Detect which cell encompasses the target text, then output its (X, Y) center coordinate. 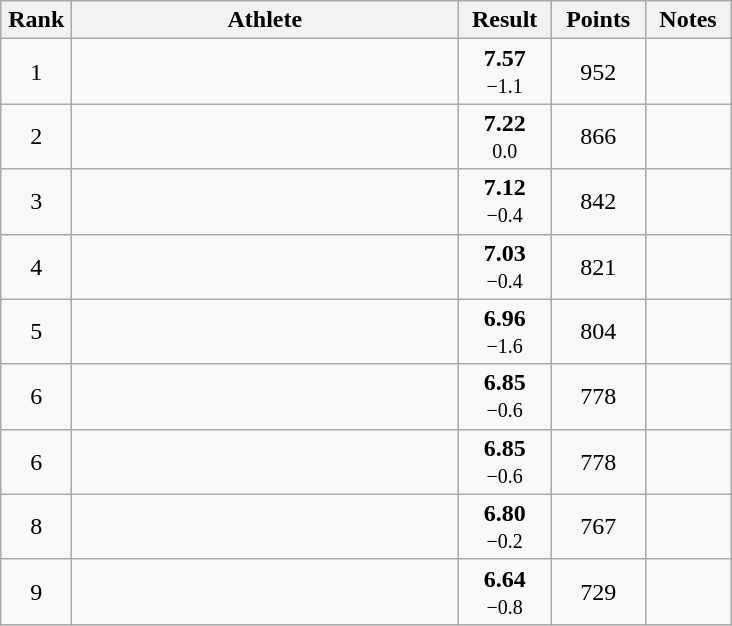
Athlete (265, 20)
7.57−1.1 (505, 72)
6.96−1.6 (505, 332)
1 (36, 72)
8 (36, 526)
842 (598, 202)
6.64−0.8 (505, 592)
2 (36, 136)
7.220.0 (505, 136)
767 (598, 526)
Points (598, 20)
729 (598, 592)
7.03−0.4 (505, 266)
821 (598, 266)
4 (36, 266)
866 (598, 136)
804 (598, 332)
7.12−0.4 (505, 202)
Notes (688, 20)
952 (598, 72)
3 (36, 202)
6.80−0.2 (505, 526)
9 (36, 592)
Result (505, 20)
5 (36, 332)
Rank (36, 20)
